For the text-containing cell, return its midpoint in (x, y) coordinate format. 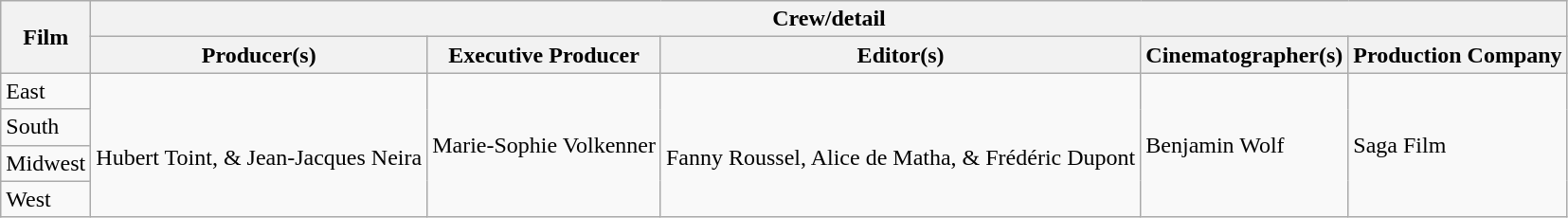
Production Company (1457, 55)
Benjamin Wolf (1245, 145)
Hubert Toint, & Jean-Jacques Neira (260, 145)
East (45, 91)
Fanny Roussel, Alice de Matha, & Frédéric Dupont (900, 145)
West (45, 199)
Saga Film (1457, 145)
South (45, 127)
Cinematographer(s) (1245, 55)
Producer(s) (260, 55)
Film (45, 37)
Crew/detail (829, 19)
Midwest (45, 163)
Editor(s) (900, 55)
Marie-Sophie Volkenner (544, 145)
Executive Producer (544, 55)
